For the text-containing cell, return its midpoint in (x, y) coordinate format. 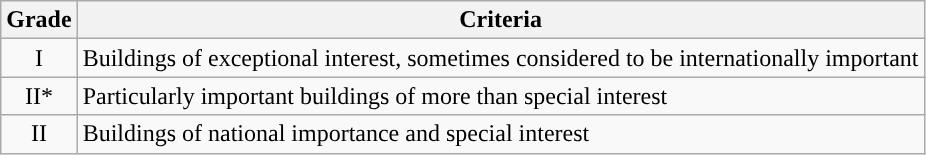
Particularly important buildings of more than special interest (500, 96)
II* (39, 96)
Criteria (500, 20)
Buildings of national importance and special interest (500, 134)
I (39, 58)
II (39, 134)
Buildings of exceptional interest, sometimes considered to be internationally important (500, 58)
Grade (39, 20)
